Pinpoint the cell where the given text exists, returning its [X, Y] midpoint coordinate. 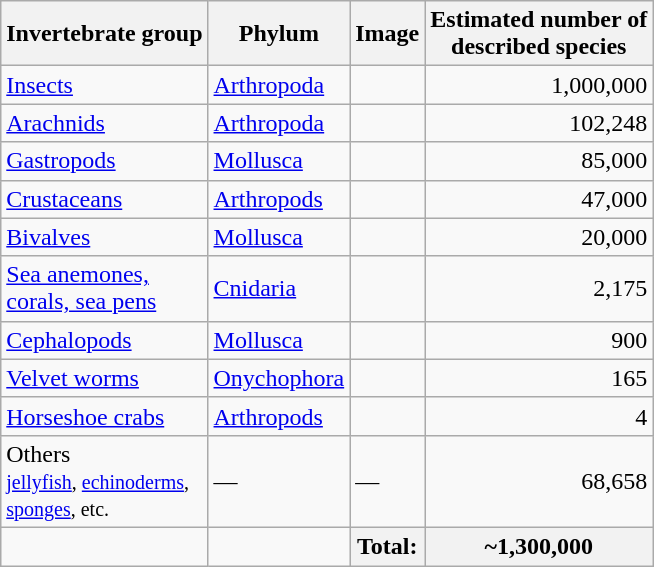
Velvet worms [104, 378]
1,000,000 [539, 85]
Estimated number ofdescribed species [539, 34]
68,658 [539, 481]
~1,300,000 [539, 546]
Arachnids [104, 123]
102,248 [539, 123]
Cnidaria [279, 288]
Onychophora [279, 378]
Insects [104, 85]
4 [539, 416]
Total: [388, 546]
2,175 [539, 288]
Othersjellyfish, echinoderms,sponges, etc. [104, 481]
900 [539, 340]
Crustaceans [104, 199]
Horseshoe crabs [104, 416]
47,000 [539, 199]
Phylum [279, 34]
Cephalopods [104, 340]
165 [539, 378]
Gastropods [104, 161]
20,000 [539, 237]
85,000 [539, 161]
Sea anemones,corals, sea pens [104, 288]
Image [388, 34]
Bivalves [104, 237]
Invertebrate group [104, 34]
